Detect which cell encompasses the target text, then output its (x, y) center coordinate. 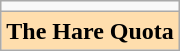
The Hare Quota (90, 31)
